Provide the [x, y] coordinate of the cell's center where the given text is located.  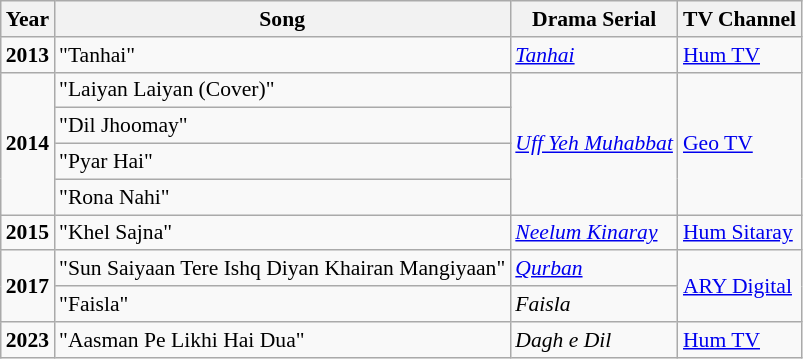
"Faisla" [282, 304]
Geo TV [740, 143]
Tanhai [594, 55]
"Laiyan Laiyan (Cover)" [282, 90]
2013 [28, 55]
2017 [28, 286]
"Aasman Pe Likhi Hai Dua" [282, 340]
ARY Digital [740, 286]
Hum Sitaray [740, 233]
Drama Serial [594, 19]
Qurban [594, 269]
Neelum Kinaray [594, 233]
2023 [28, 340]
Faisla [594, 304]
"Rona Nahi" [282, 197]
Dagh e Dil [594, 340]
Year [28, 19]
TV Channel [740, 19]
Uff Yeh Muhabbat [594, 143]
2014 [28, 143]
"Pyar Hai" [282, 162]
"Dil Jhoomay" [282, 126]
Song [282, 19]
"Sun Saiyaan Tere Ishq Diyan Khairan Mangiyaan" [282, 269]
"Tanhai" [282, 55]
2015 [28, 233]
"Khel Sajna" [282, 233]
